Pinpoint the cell where the given text exists, returning its (X, Y) midpoint coordinate. 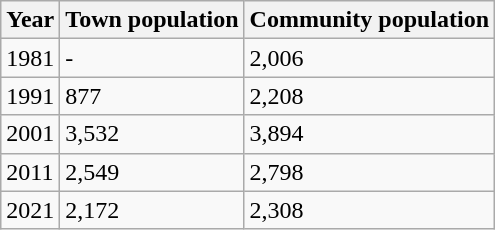
1991 (30, 96)
2,172 (152, 210)
877 (152, 96)
2011 (30, 172)
2,798 (369, 172)
3,532 (152, 134)
- (152, 58)
2,006 (369, 58)
3,894 (369, 134)
2021 (30, 210)
Year (30, 20)
2,308 (369, 210)
Community population (369, 20)
Town population (152, 20)
1981 (30, 58)
2,208 (369, 96)
2,549 (152, 172)
2001 (30, 134)
